Capture the cell that displays the provided text and extract its [X, Y] central coordinate. 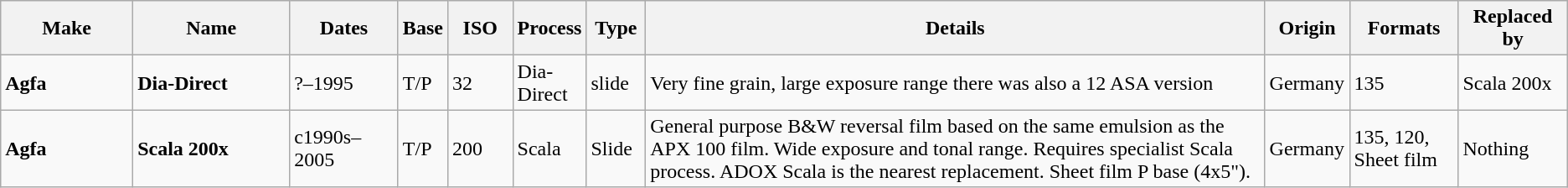
135, 120, Sheet film [1404, 149]
Type [616, 29]
Base [422, 29]
slide [616, 82]
ISO [480, 29]
32 [480, 82]
Slide [616, 149]
200 [480, 149]
Origin [1307, 29]
Scala [549, 149]
Make [67, 29]
Name [211, 29]
Formats [1404, 29]
135 [1404, 82]
?–1995 [344, 82]
Very fine grain, large exposure range there was also a 12 ASA version [955, 82]
Replaced by [1513, 29]
Details [955, 29]
Process [549, 29]
Nothing [1513, 149]
Dates [344, 29]
c1990s–2005 [344, 149]
